Return the [x, y] coordinate for the center point of the cell that contains the specified text.  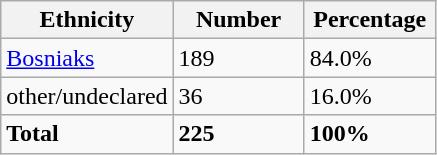
100% [370, 134]
Bosniaks [87, 58]
Percentage [370, 20]
189 [238, 58]
other/undeclared [87, 96]
Ethnicity [87, 20]
16.0% [370, 96]
Number [238, 20]
225 [238, 134]
36 [238, 96]
84.0% [370, 58]
Total [87, 134]
